Scan for the cell matching the given text and deliver its [x, y] coordinate at center. 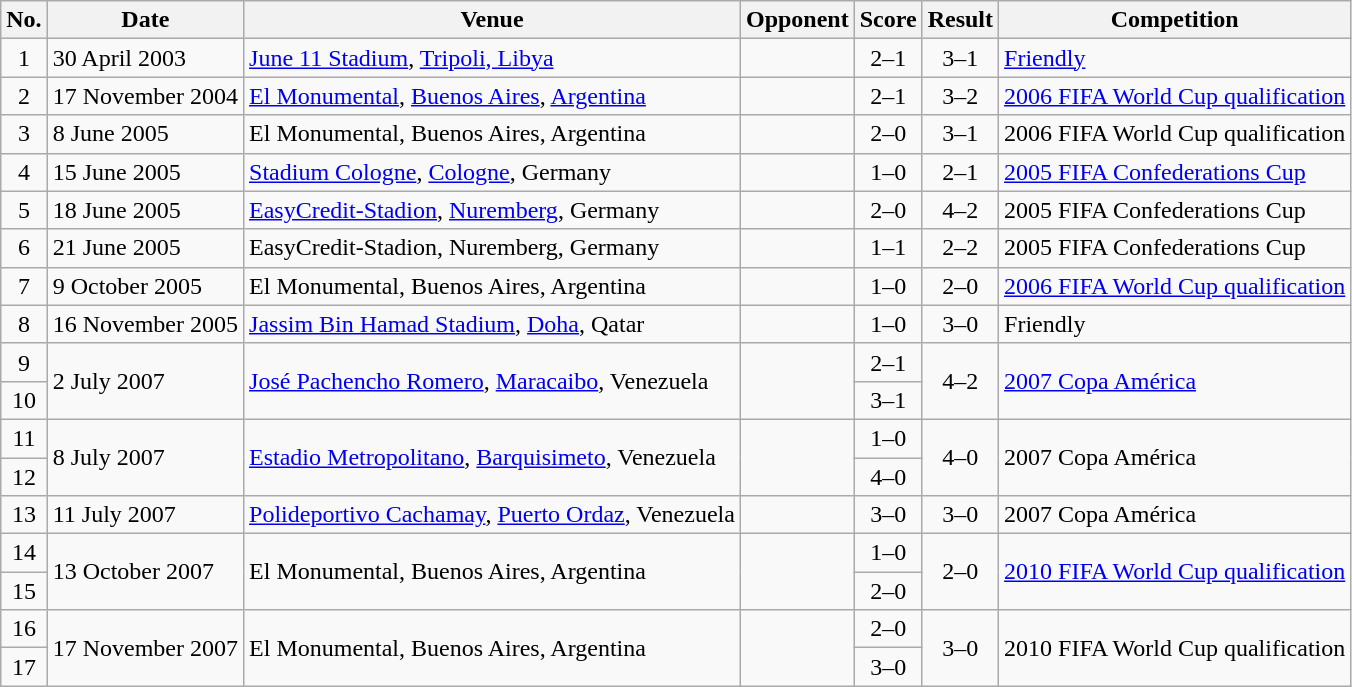
Venue [492, 20]
4 [24, 172]
5 [24, 210]
14 [24, 553]
Date [145, 20]
10 [24, 400]
Polideportivo Cachamay, Puerto Ordaz, Venezuela [492, 515]
17 [24, 667]
21 June 2005 [145, 248]
9 October 2005 [145, 286]
Jassim Bin Hamad Stadium, Doha, Qatar [492, 324]
2–2 [960, 248]
12 [24, 477]
8 July 2007 [145, 457]
June 11 Stadium, Tripoli, Libya [492, 58]
Stadium Cologne, Cologne, Germany [492, 172]
11 [24, 438]
Competition [1175, 20]
Result [960, 20]
Opponent [797, 20]
3–2 [960, 96]
2 [24, 96]
No. [24, 20]
3 [24, 134]
17 November 2004 [145, 96]
30 April 2003 [145, 58]
8 June 2005 [145, 134]
9 [24, 362]
16 [24, 629]
7 [24, 286]
15 June 2005 [145, 172]
13 [24, 515]
16 November 2005 [145, 324]
15 [24, 591]
José Pachencho Romero, Maracaibo, Venezuela [492, 381]
1 [24, 58]
6 [24, 248]
Score [888, 20]
1–1 [888, 248]
2 July 2007 [145, 381]
13 October 2007 [145, 572]
17 November 2007 [145, 648]
8 [24, 324]
18 June 2005 [145, 210]
11 July 2007 [145, 515]
Estadio Metropolitano, Barquisimeto, Venezuela [492, 457]
